Return the [X, Y] coordinate for the center point of the cell that contains the specified text.  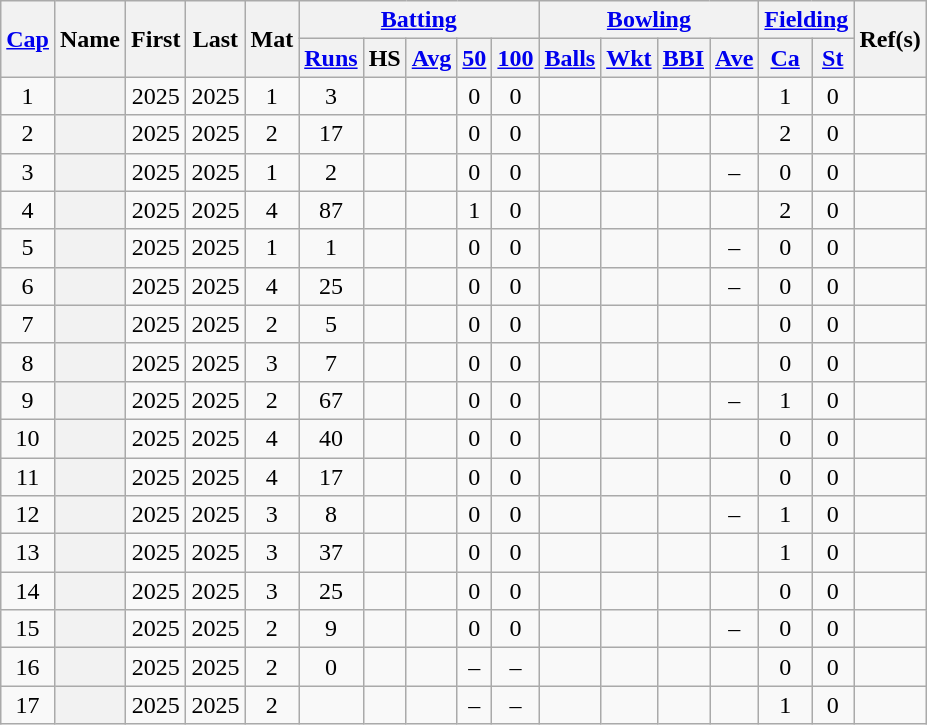
Avg [432, 58]
Cap [28, 39]
13 [28, 553]
40 [331, 438]
Mat [272, 39]
St [833, 58]
Last [216, 39]
100 [516, 58]
6 [28, 286]
First [156, 39]
10 [28, 438]
16 [28, 667]
Name [90, 39]
87 [331, 210]
67 [331, 400]
Fielding [806, 20]
Batting [419, 20]
15 [28, 629]
Wkt [629, 58]
HS [384, 58]
37 [331, 553]
Ave [734, 58]
12 [28, 515]
Balls [570, 58]
Bowling [649, 20]
11 [28, 477]
14 [28, 591]
Runs [331, 58]
Ca [786, 58]
Ref(s) [890, 39]
BBI [683, 58]
50 [474, 58]
